Detect which cell encompasses the target text, then output its [X, Y] center coordinate. 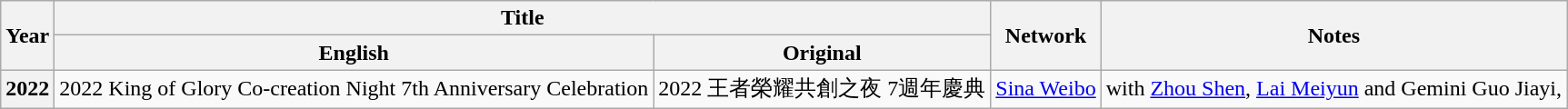
with Zhou Shen, Lai Meiyun and Gemini Guo Jiayi, [1333, 89]
2022 [27, 89]
Sina Weibo [1045, 89]
English [355, 53]
Title [523, 18]
Year [27, 35]
Network [1045, 35]
Original [822, 53]
2022 King of Glory Co-creation Night 7th Anniversary Celebration [355, 89]
2022 王者榮耀共創之夜 7週年慶典 [822, 89]
Notes [1333, 35]
